Output the [X, Y] coordinate of the center of the cell containing the given text.  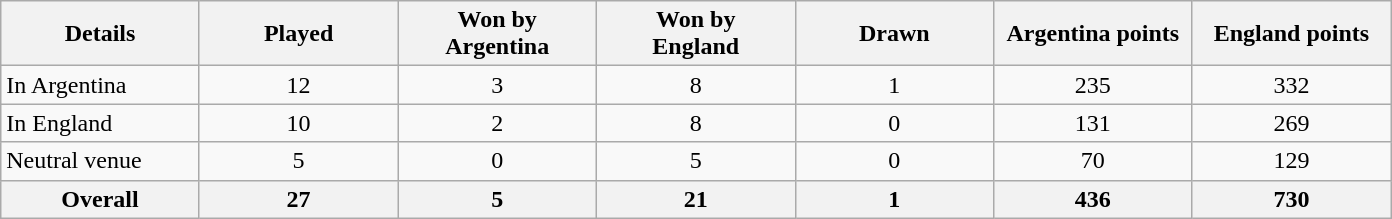
235 [1094, 85]
In Argentina [100, 85]
269 [1292, 123]
Overall [100, 199]
10 [298, 123]
436 [1094, 199]
129 [1292, 161]
Drawn [894, 34]
27 [298, 199]
Played [298, 34]
2 [498, 123]
Details [100, 34]
Neutral venue [100, 161]
Argentina points [1094, 34]
England points [1292, 34]
332 [1292, 85]
Won byArgentina [498, 34]
131 [1094, 123]
21 [696, 199]
Won byEngland [696, 34]
12 [298, 85]
730 [1292, 199]
70 [1094, 161]
3 [498, 85]
In England [100, 123]
